Return the (x, y) coordinate for the center point of the cell that contains the specified text.  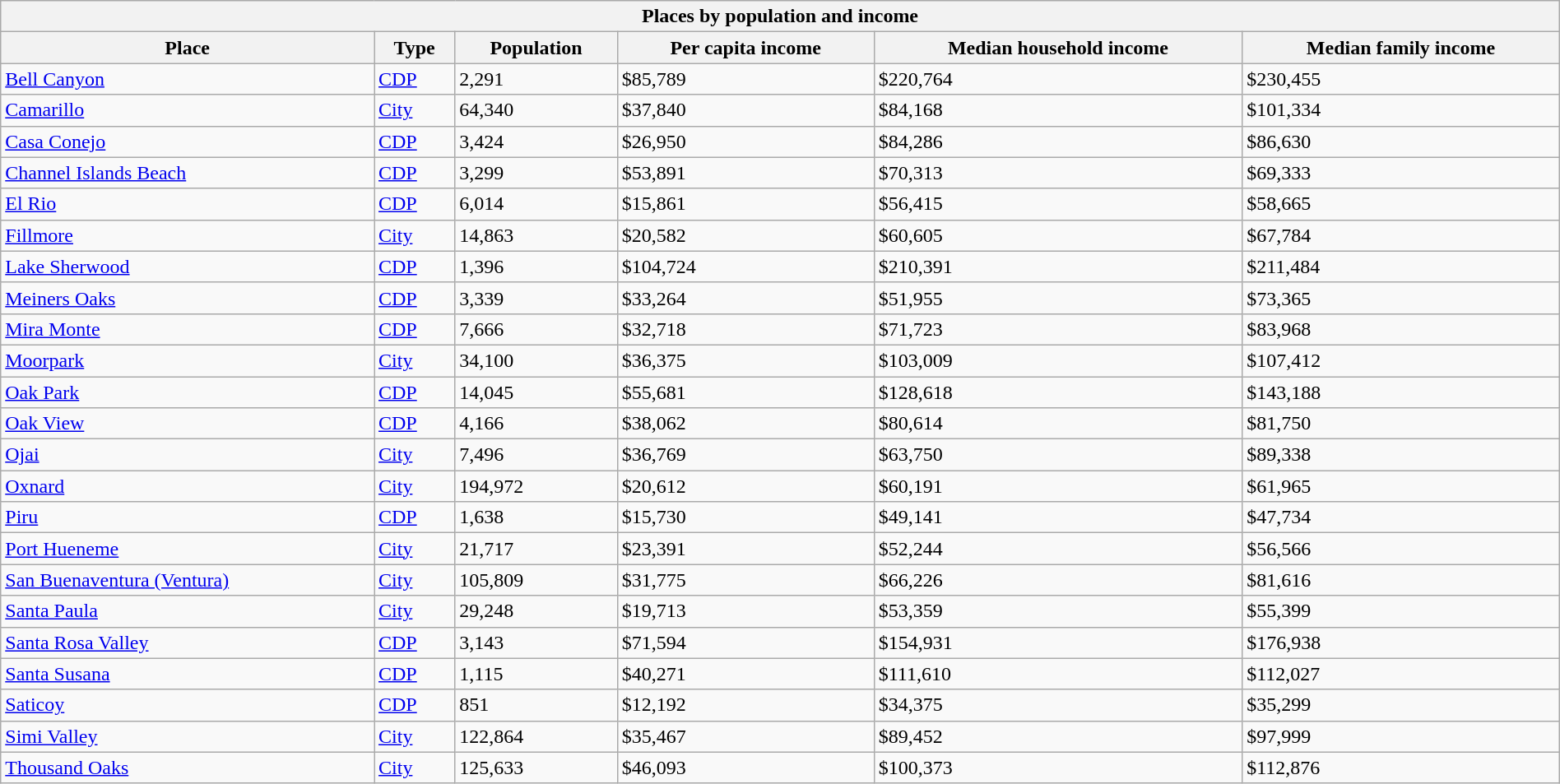
$36,769 (745, 455)
$85,789 (745, 79)
Places by population and income (780, 16)
Oak View (188, 424)
$19,713 (745, 611)
3,299 (536, 173)
7,496 (536, 455)
$35,467 (745, 736)
Median household income (1058, 48)
$70,313 (1058, 173)
Median family income (1401, 48)
$103,009 (1058, 360)
$26,950 (745, 141)
$47,734 (1401, 517)
Simi Valley (188, 736)
194,972 (536, 486)
$66,226 (1058, 580)
1,638 (536, 517)
64,340 (536, 110)
2,291 (536, 79)
$53,891 (745, 173)
Camarillo (188, 110)
$97,999 (1401, 736)
$38,062 (745, 424)
$67,784 (1401, 235)
$51,955 (1058, 298)
$81,616 (1401, 580)
$33,264 (745, 298)
$56,415 (1058, 204)
Thousand Oaks (188, 768)
$83,968 (1401, 329)
29,248 (536, 611)
Lake Sherwood (188, 267)
Meiners Oaks (188, 298)
$55,681 (745, 392)
1,115 (536, 674)
Channel Islands Beach (188, 173)
$56,566 (1401, 549)
14,045 (536, 392)
Mira Monte (188, 329)
$80,614 (1058, 424)
$36,375 (745, 360)
Moorpark (188, 360)
$220,764 (1058, 79)
$20,582 (745, 235)
$40,271 (745, 674)
$143,188 (1401, 392)
$55,399 (1401, 611)
$71,594 (745, 643)
$63,750 (1058, 455)
$15,861 (745, 204)
Casa Conejo (188, 141)
122,864 (536, 736)
105,809 (536, 580)
San Buenaventura (Ventura) (188, 580)
$34,375 (1058, 705)
21,717 (536, 549)
$46,093 (745, 768)
Place (188, 48)
Population (536, 48)
Santa Paula (188, 611)
Ojai (188, 455)
$37,840 (745, 110)
$20,612 (745, 486)
4,166 (536, 424)
Oak Park (188, 392)
Santa Susana (188, 674)
$86,630 (1401, 141)
$23,391 (745, 549)
$176,938 (1401, 643)
Fillmore (188, 235)
$89,338 (1401, 455)
$60,191 (1058, 486)
$61,965 (1401, 486)
$60,605 (1058, 235)
$128,618 (1058, 392)
$101,334 (1401, 110)
$211,484 (1401, 267)
El Rio (188, 204)
$32,718 (745, 329)
$210,391 (1058, 267)
$15,730 (745, 517)
$35,299 (1401, 705)
Saticoy (188, 705)
125,633 (536, 768)
14,863 (536, 235)
Bell Canyon (188, 79)
$49,141 (1058, 517)
$84,168 (1058, 110)
$12,192 (745, 705)
$73,365 (1401, 298)
Type (414, 48)
3,424 (536, 141)
$31,775 (745, 580)
$154,931 (1058, 643)
Santa Rosa Valley (188, 643)
7,666 (536, 329)
1,396 (536, 267)
$104,724 (745, 267)
6,014 (536, 204)
Per capita income (745, 48)
$107,412 (1401, 360)
$71,723 (1058, 329)
34,100 (536, 360)
$52,244 (1058, 549)
851 (536, 705)
$69,333 (1401, 173)
$230,455 (1401, 79)
3,143 (536, 643)
$111,610 (1058, 674)
$89,452 (1058, 736)
$81,750 (1401, 424)
$100,373 (1058, 768)
$112,876 (1401, 768)
Piru (188, 517)
Port Hueneme (188, 549)
$84,286 (1058, 141)
$53,359 (1058, 611)
3,339 (536, 298)
$58,665 (1401, 204)
Oxnard (188, 486)
$112,027 (1401, 674)
